Locate the cell with the specified text and output its [X, Y] center coordinate. 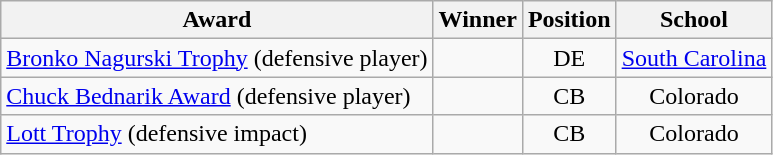
Position [569, 20]
School [694, 20]
South Carolina [694, 58]
Award [217, 20]
Winner [478, 20]
Lott Trophy (defensive impact) [217, 134]
DE [569, 58]
Bronko Nagurski Trophy (defensive player) [217, 58]
Chuck Bednarik Award (defensive player) [217, 96]
